Capture the cell that displays the provided text and extract its [x, y] central coordinate. 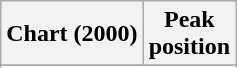
Peakposition [189, 34]
Chart (2000) [72, 34]
